Detect which cell encompasses the target text, then output its (x, y) center coordinate. 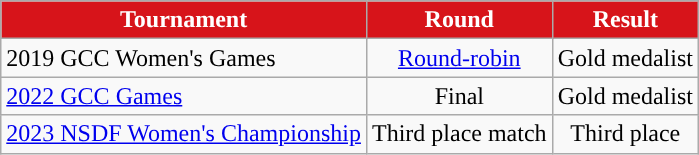
Third place (625, 134)
Final (459, 96)
Round (459, 20)
2019 GCC Women's Games (184, 58)
2022 GCC Games (184, 96)
2023 NSDF Women's Championship (184, 134)
Third place match (459, 134)
Round-robin (459, 58)
Result (625, 20)
Tournament (184, 20)
